Find where the given text appears and provide that cell's center as (X, Y) coordinate. 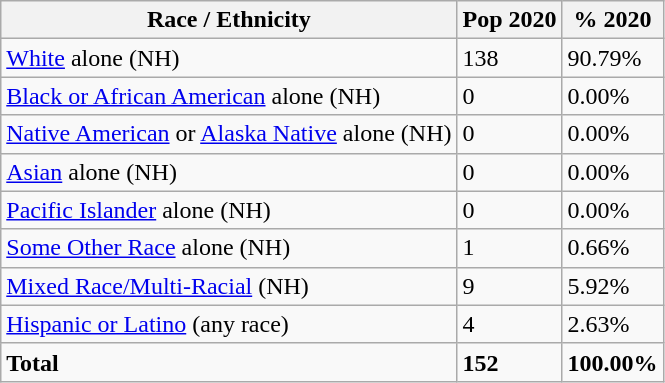
Hispanic or Latino (any race) (229, 324)
138 (510, 58)
Total (229, 362)
0.66% (612, 248)
Pop 2020 (510, 20)
Native American or Alaska Native alone (NH) (229, 134)
Pacific Islander alone (NH) (229, 210)
4 (510, 324)
% 2020 (612, 20)
152 (510, 362)
5.92% (612, 286)
Black or African American alone (NH) (229, 96)
90.79% (612, 58)
100.00% (612, 362)
White alone (NH) (229, 58)
Mixed Race/Multi-Racial (NH) (229, 286)
Race / Ethnicity (229, 20)
9 (510, 286)
Asian alone (NH) (229, 172)
2.63% (612, 324)
Some Other Race alone (NH) (229, 248)
1 (510, 248)
